From the cell containing the given text, extract its center point as (X, Y) coordinate. 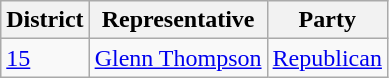
Party (327, 20)
Republican (327, 58)
Glenn Thompson (178, 58)
15 (45, 58)
District (45, 20)
Representative (178, 20)
